Pinpoint the cell where the given text exists, returning its (X, Y) midpoint coordinate. 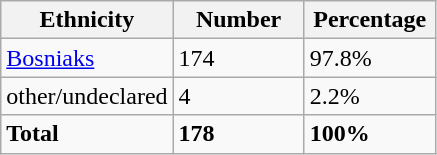
97.8% (370, 58)
Ethnicity (87, 20)
other/undeclared (87, 96)
4 (238, 96)
174 (238, 58)
Number (238, 20)
Total (87, 134)
Percentage (370, 20)
Bosniaks (87, 58)
178 (238, 134)
100% (370, 134)
2.2% (370, 96)
